For the text-containing cell, return its midpoint in (X, Y) coordinate format. 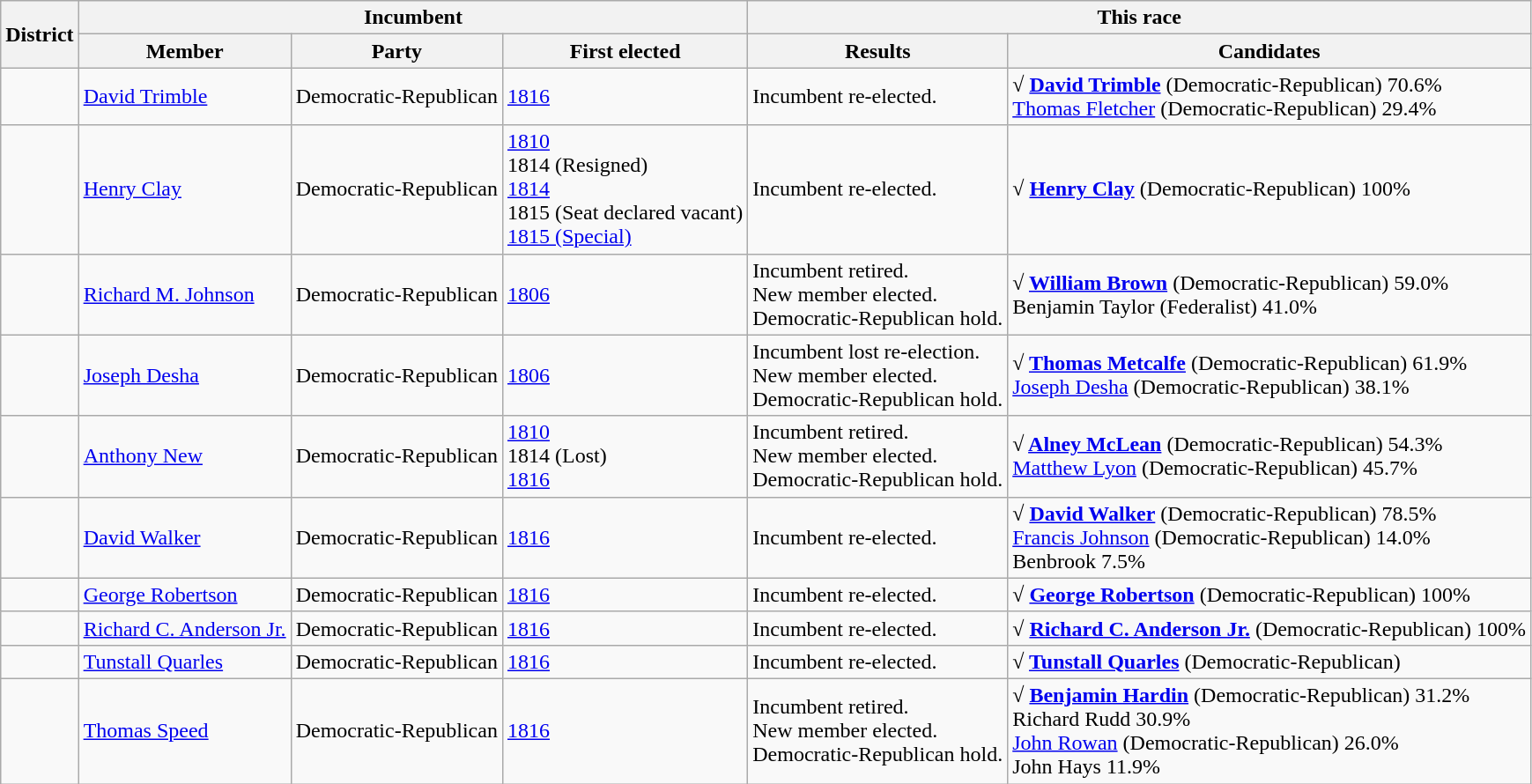
√ Benjamin Hardin (Democratic-Republican) 31.2%Richard Rudd 30.9%John Rowan (Democratic-Republican) 26.0%John Hays 11.9% (1269, 731)
√ William Brown (Democratic-Republican) 59.0%Benjamin Taylor (Federalist) 41.0% (1269, 294)
√ George Robertson (Democratic-Republican) 100% (1269, 595)
Anthony New (185, 456)
Results (877, 51)
18101814 (Lost)1816 (625, 456)
David Walker (185, 537)
Thomas Speed (185, 731)
Party (396, 51)
√ Thomas Metcalfe (Democratic-Republican) 61.9%Joseph Desha (Democratic-Republican) 38.1% (1269, 375)
George Robertson (185, 595)
District (40, 34)
√ Henry Clay (Democratic-Republican) 100% (1269, 189)
Member (185, 51)
David Trimble (185, 97)
√ Richard C. Anderson Jr. (Democratic-Republican) 100% (1269, 628)
√ Alney McLean (Democratic-Republican) 54.3%Matthew Lyon (Democratic-Republican) 45.7% (1269, 456)
Joseph Desha (185, 375)
Richard M. Johnson (185, 294)
Candidates (1269, 51)
√ David Walker (Democratic-Republican) 78.5%Francis Johnson (Democratic-Republican) 14.0%Benbrook 7.5% (1269, 537)
Richard C. Anderson Jr. (185, 628)
This race (1140, 18)
Tunstall Quarles (185, 662)
√ David Trimble (Democratic-Republican) 70.6%Thomas Fletcher (Democratic-Republican) 29.4% (1269, 97)
Henry Clay (185, 189)
√ Tunstall Quarles (Democratic-Republican) (1269, 662)
Incumbent (413, 18)
18101814 (Resigned)18141815 (Seat declared vacant)1815 (Special) (625, 189)
Incumbent lost re-election.New member elected.Democratic-Republican hold. (877, 375)
First elected (625, 51)
